Return (X, Y) of the center of cell containing provided text 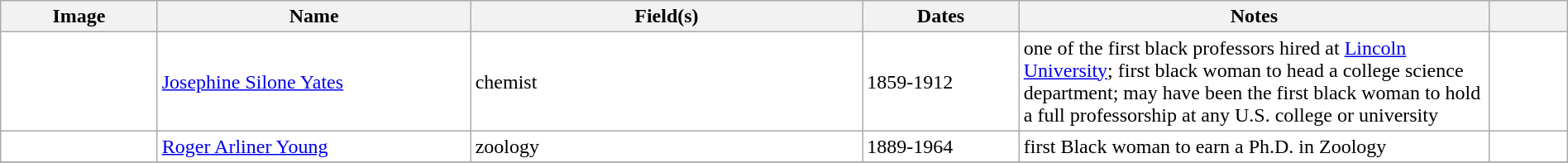
chemist (667, 81)
1889-1964 (941, 146)
1859-1912 (941, 81)
Roger Arliner Young (314, 146)
Notes (1254, 17)
Image (79, 17)
Field(s) (667, 17)
first Black woman to earn a Ph.D. in Zoology (1254, 146)
Dates (941, 17)
Name (314, 17)
Josephine Silone Yates (314, 81)
zoology (667, 146)
